Return the [x, y] coordinate for the center point of the cell that contains the specified text.  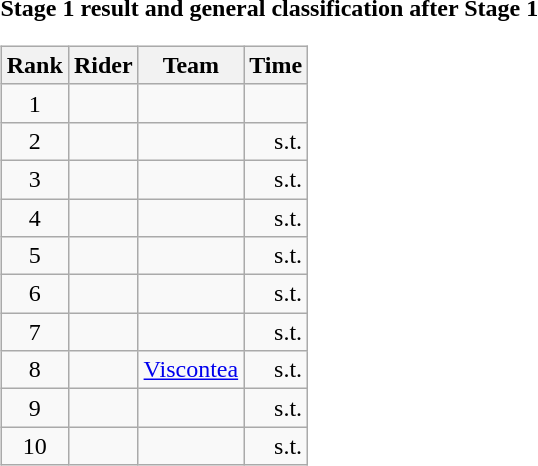
Viscontea [191, 370]
3 [34, 179]
8 [34, 370]
Team [191, 65]
6 [34, 294]
1 [34, 103]
10 [34, 446]
9 [34, 408]
7 [34, 332]
Time [276, 65]
Rank [34, 65]
4 [34, 217]
2 [34, 141]
5 [34, 256]
Rider [103, 65]
